Extract the [x, y] coordinate from the center of the cell holding the provided text.  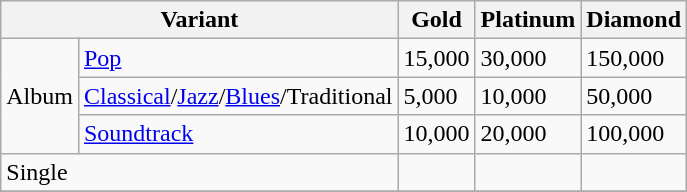
Single [200, 172]
100,000 [634, 134]
20,000 [528, 134]
Variant [200, 20]
50,000 [634, 96]
Classical/Jazz/Blues/Traditional [238, 96]
Gold [436, 20]
15,000 [436, 58]
Album [40, 96]
30,000 [528, 58]
Soundtrack [238, 134]
Platinum [528, 20]
Diamond [634, 20]
150,000 [634, 58]
5,000 [436, 96]
Pop [238, 58]
